Locate the cell with the specified text and output its (x, y) center coordinate. 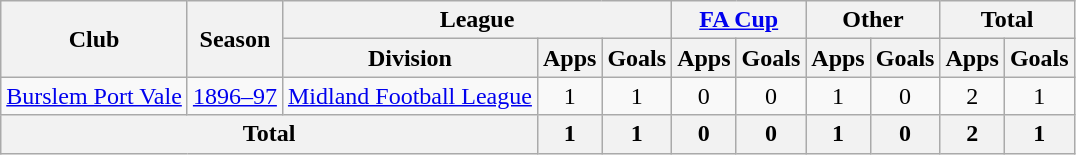
League (476, 20)
Other (873, 20)
Season (234, 39)
Midland Football League (410, 96)
Burslem Port Vale (94, 96)
1896–97 (234, 96)
Division (410, 58)
FA Cup (739, 20)
Club (94, 39)
